Identify which cell holds the provided text, then report its (X, Y) central coordinate. 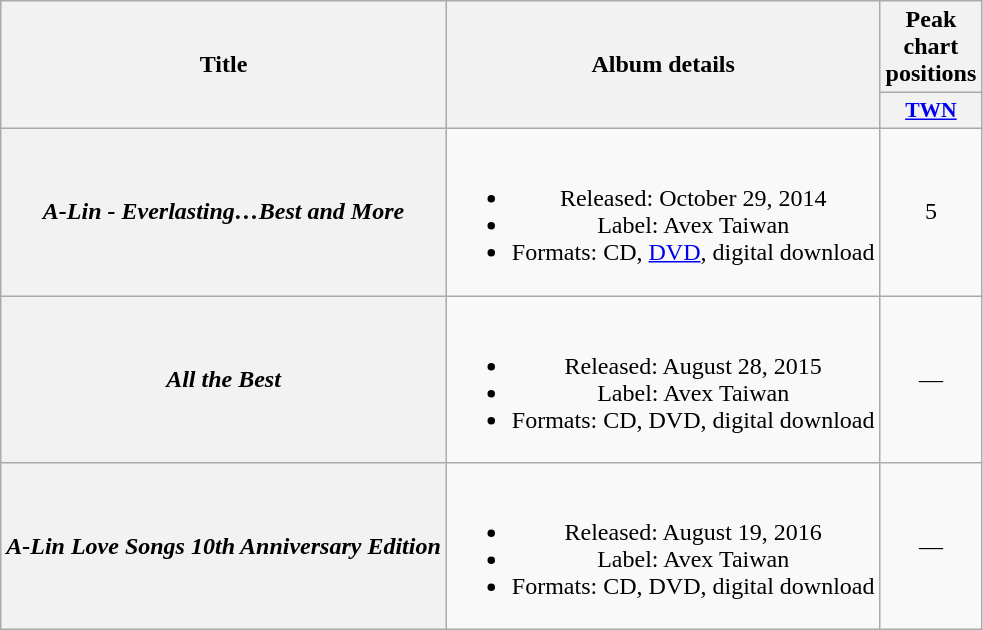
TWN (931, 111)
All the Best (224, 380)
A-Lin - Everlasting…Best and More (224, 212)
Peak chart positions (931, 47)
A-Lin Love Songs 10th Anniversary Edition (224, 546)
Released: October 29, 2014Label: Avex TaiwanFormats: CD, DVD, digital download (663, 212)
Title (224, 65)
Album details (663, 65)
Released: August 19, 2016Label: Avex TaiwanFormats: CD, DVD, digital download (663, 546)
5 (931, 212)
Released: August 28, 2015Label: Avex TaiwanFormats: CD, DVD, digital download (663, 380)
